From the cell containing the given text, extract its center point as [x, y] coordinate. 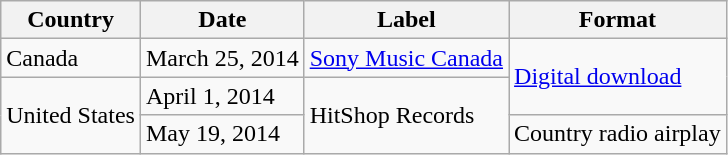
HitShop Records [406, 115]
Date [222, 20]
Label [406, 20]
Canada [71, 58]
Digital download [618, 77]
May 19, 2014 [222, 134]
Format [618, 20]
April 1, 2014 [222, 96]
Sony Music Canada [406, 58]
March 25, 2014 [222, 58]
Country [71, 20]
United States [71, 115]
Country radio airplay [618, 134]
